Extract the [X, Y] coordinate from the center of the cell holding the provided text.  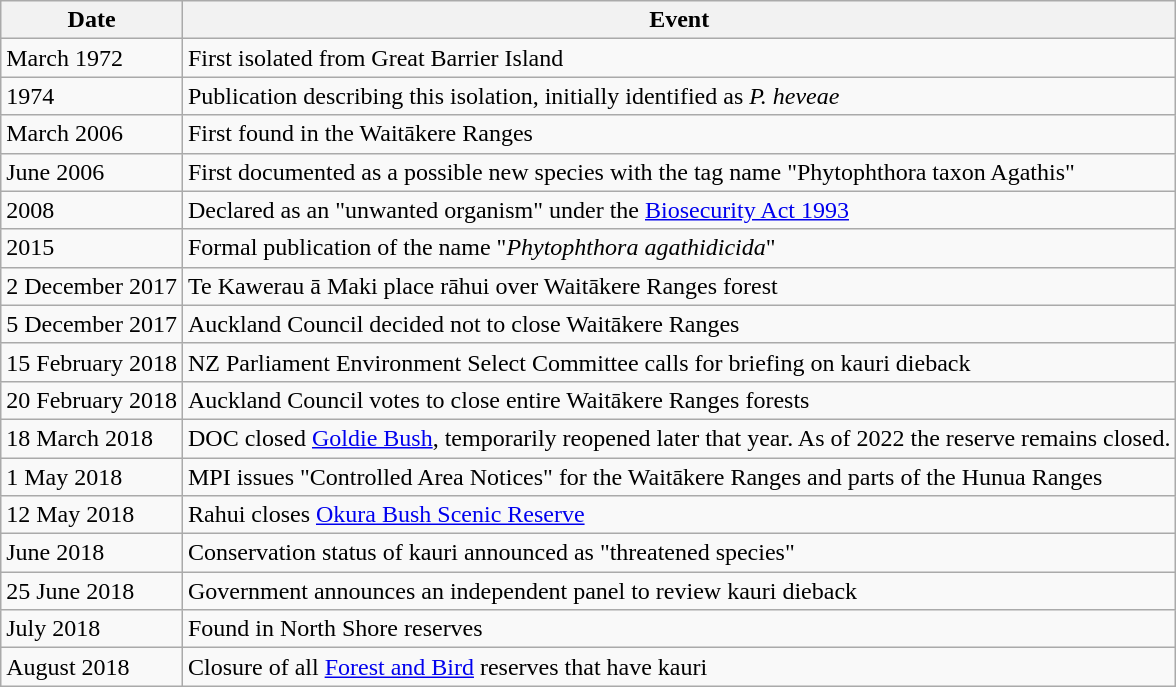
March 2006 [92, 134]
NZ Parliament Environment Select Committee calls for briefing on kauri dieback [678, 362]
2015 [92, 248]
1 May 2018 [92, 477]
5 December 2017 [92, 324]
Date [92, 20]
Found in North Shore reserves [678, 629]
25 June 2018 [92, 591]
March 1972 [92, 58]
Closure of all Forest and Bird reserves that have kauri [678, 667]
15 February 2018 [92, 362]
Auckland Council decided not to close Waitākere Ranges [678, 324]
First documented as a possible new species with the tag name "Phytophthora taxon Agathis" [678, 172]
12 May 2018 [92, 515]
Declared as an "unwanted organism" under the Biosecurity Act 1993 [678, 210]
Rahui closes Okura Bush Scenic Reserve [678, 515]
Conservation status of kauri announced as "threatened species" [678, 553]
June 2006 [92, 172]
Event [678, 20]
Publication describing this isolation, initially identified as P. heveae [678, 96]
1974 [92, 96]
MPI issues "Controlled Area Notices" for the Waitākere Ranges and parts of the Hunua Ranges [678, 477]
Formal publication of the name "Phytophthora agathidicida" [678, 248]
2008 [92, 210]
20 February 2018 [92, 400]
DOC closed Goldie Bush, temporarily reopened later that year. As of 2022 the reserve remains closed. [678, 438]
August 2018 [92, 667]
First isolated from Great Barrier Island [678, 58]
Te Kawerau ā Maki place rāhui over Waitākere Ranges forest [678, 286]
18 March 2018 [92, 438]
July 2018 [92, 629]
Government announces an independent panel to review kauri dieback [678, 591]
Auckland Council votes to close entire Waitākere Ranges forests [678, 400]
First found in the Waitākere Ranges [678, 134]
2 December 2017 [92, 286]
June 2018 [92, 553]
